Provide the (x, y) coordinate of the cell's center where the given text is located.  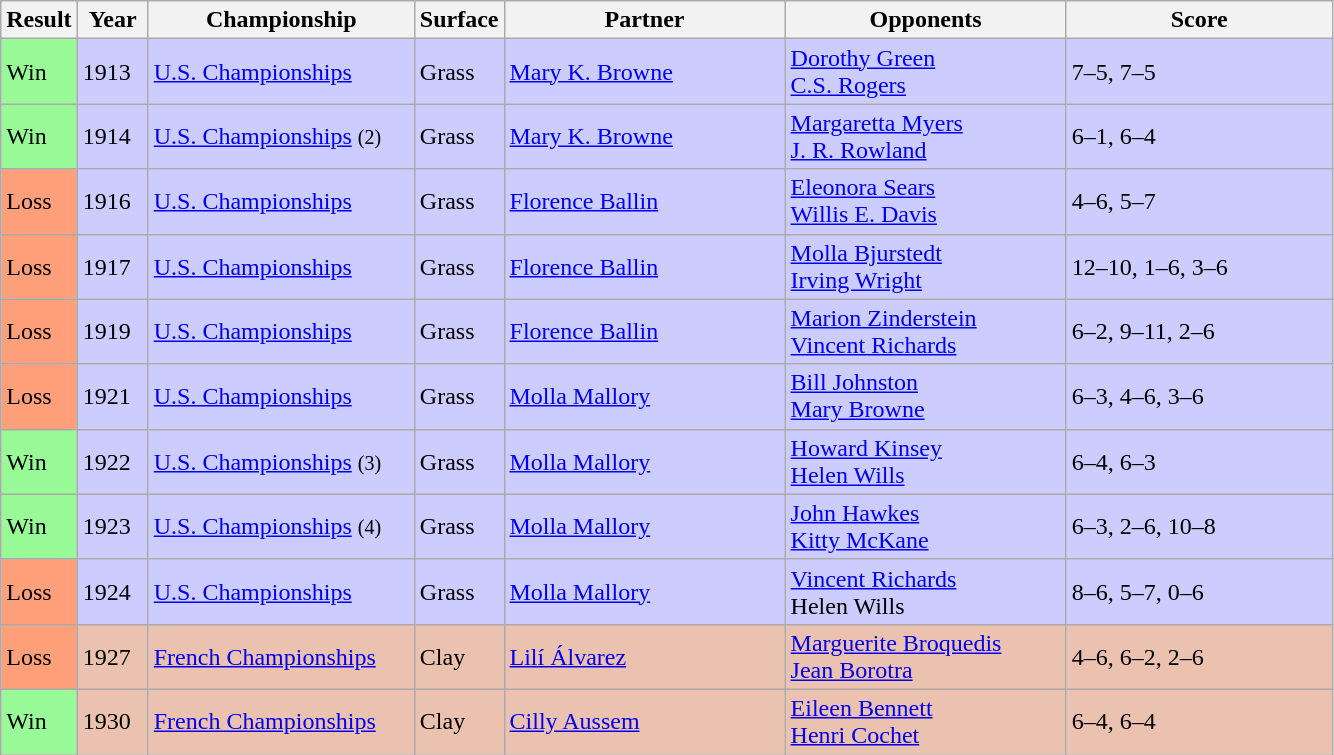
Surface (459, 20)
Partner (644, 20)
Year (112, 20)
4–6, 6–2, 2–6 (1199, 656)
6–4, 6–3 (1199, 462)
1930 (112, 722)
Eileen Bennett Henri Cochet (926, 722)
U.S. Championships (3) (281, 462)
1922 (112, 462)
Marion Zinderstein Vincent Richards (926, 332)
Howard Kinsey Helen Wills (926, 462)
U.S. Championships (2) (281, 136)
1917 (112, 266)
6–3, 4–6, 3–6 (1199, 396)
1914 (112, 136)
Opponents (926, 20)
Result (39, 20)
1924 (112, 592)
1923 (112, 526)
Eleonora Sears Willis E. Davis (926, 202)
Bill Johnston Mary Browne (926, 396)
John Hawkes Kitty McKane (926, 526)
Margaretta Myers J. R. Rowland (926, 136)
1927 (112, 656)
Lilí Álvarez (644, 656)
Vincent Richards Helen Wills (926, 592)
Championship (281, 20)
Cilly Aussem (644, 722)
6–3, 2–6, 10–8 (1199, 526)
6–4, 6–4 (1199, 722)
Marguerite Broquedis Jean Borotra (926, 656)
6–1, 6–4 (1199, 136)
Molla Bjurstedt Irving Wright (926, 266)
1913 (112, 72)
12–10, 1–6, 3–6 (1199, 266)
4–6, 5–7 (1199, 202)
Score (1199, 20)
7–5, 7–5 (1199, 72)
8–6, 5–7, 0–6 (1199, 592)
U.S. Championships (4) (281, 526)
1921 (112, 396)
1919 (112, 332)
1916 (112, 202)
Dorothy Green C.S. Rogers (926, 72)
6–2, 9–11, 2–6 (1199, 332)
